Provide the (X, Y) coordinate of the cell's center where the given text is located.  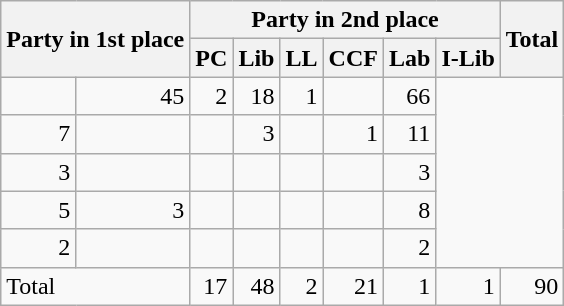
90 (532, 286)
PC (212, 58)
Lab (409, 58)
5 (38, 210)
Party in 1st place (96, 39)
45 (133, 96)
CCF (353, 58)
8 (409, 210)
17 (212, 286)
I-Lib (468, 58)
48 (256, 286)
11 (409, 134)
21 (353, 286)
Lib (256, 58)
LL (302, 58)
66 (409, 96)
Party in 2nd place (345, 20)
18 (256, 96)
7 (38, 134)
